Pinpoint the cell where the given text exists, returning its (x, y) midpoint coordinate. 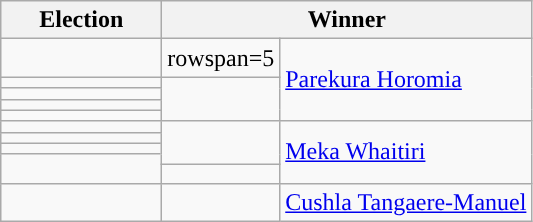
Meka Whaitiri (406, 152)
Winner (347, 20)
Election (82, 20)
Cushla Tangaere-Manuel (406, 202)
Parekura Horomia (406, 80)
rowspan=5 (221, 58)
